Identify which cell holds the provided text, then report its (x, y) central coordinate. 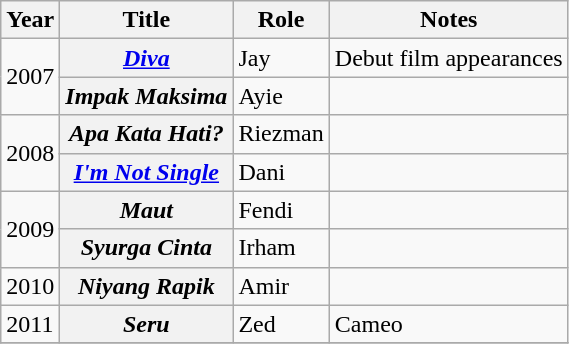
Amir (281, 286)
Riezman (281, 134)
Irham (281, 248)
Jay (281, 58)
2009 (30, 229)
Role (281, 20)
Maut (146, 210)
Niyang Rapik (146, 286)
Impak Maksima (146, 96)
2010 (30, 286)
Cameo (448, 324)
2008 (30, 153)
Fendi (281, 210)
Notes (448, 20)
I'm Not Single (146, 172)
Syurga Cinta (146, 248)
Apa Kata Hati? (146, 134)
Seru (146, 324)
Dani (281, 172)
Debut film appearances (448, 58)
Ayie (281, 96)
Title (146, 20)
2011 (30, 324)
Zed (281, 324)
2007 (30, 77)
Year (30, 20)
Diva (146, 58)
